From the cell containing the given text, extract its center point as (x, y) coordinate. 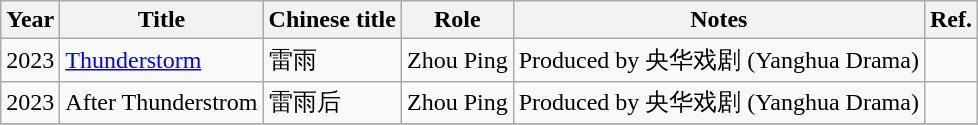
After Thunderstrom (162, 102)
雷雨 (332, 60)
Thunderstorm (162, 60)
Year (30, 20)
Notes (718, 20)
Role (457, 20)
Chinese title (332, 20)
Ref. (950, 20)
Title (162, 20)
雷雨后 (332, 102)
